Locate the cell with the specified text and output its [X, Y] center coordinate. 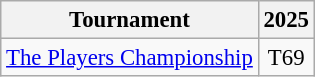
The Players Championship [130, 58]
T69 [286, 58]
2025 [286, 20]
Tournament [130, 20]
